Provide the (X, Y) coordinate of the cell's center where the given text is located.  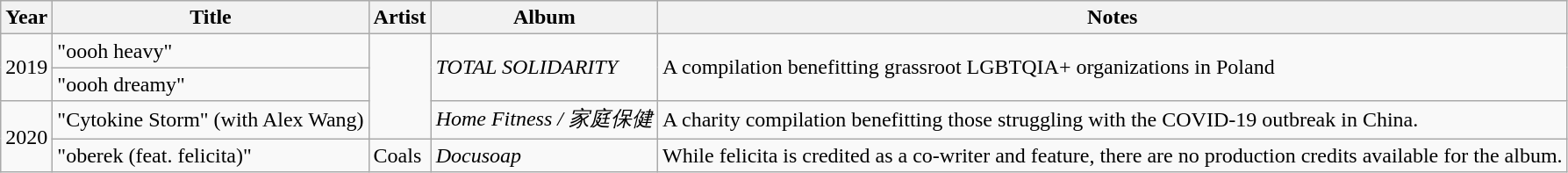
While felicita is credited as a co-writer and feature, there are no production credits available for the album. (1113, 155)
Album (544, 18)
Artist (400, 18)
Title (211, 18)
TOTAL SOLIDARITY (544, 68)
2019 (26, 68)
Docusoap (544, 155)
Home Fitness / 家庭保健 (544, 119)
A compilation benefitting grassroot LGBTQIA+ organizations in Poland (1113, 68)
Notes (1113, 18)
"oooh heavy" (211, 51)
Coals (400, 155)
"Cytokine Storm" (with Alex Wang) (211, 119)
"oberek (feat. felicita)" (211, 155)
A charity compilation benefitting those struggling with the COVID-19 outbreak in China. (1113, 119)
2020 (26, 137)
"oooh dreamy" (211, 84)
Year (26, 18)
